Provide the (x, y) coordinate of the cell's center where the given text is located.  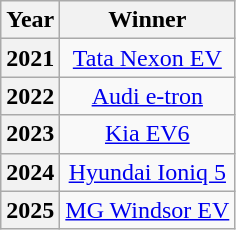
2024 (30, 172)
Kia EV6 (148, 134)
Winner (148, 20)
Audi e-tron (148, 96)
2022 (30, 96)
Year (30, 20)
MG Windsor EV (148, 210)
Tata Nexon EV (148, 58)
Hyundai Ioniq 5 (148, 172)
2021 (30, 58)
2023 (30, 134)
2025 (30, 210)
